Find where the given text appears and provide that cell's center as (x, y) coordinate. 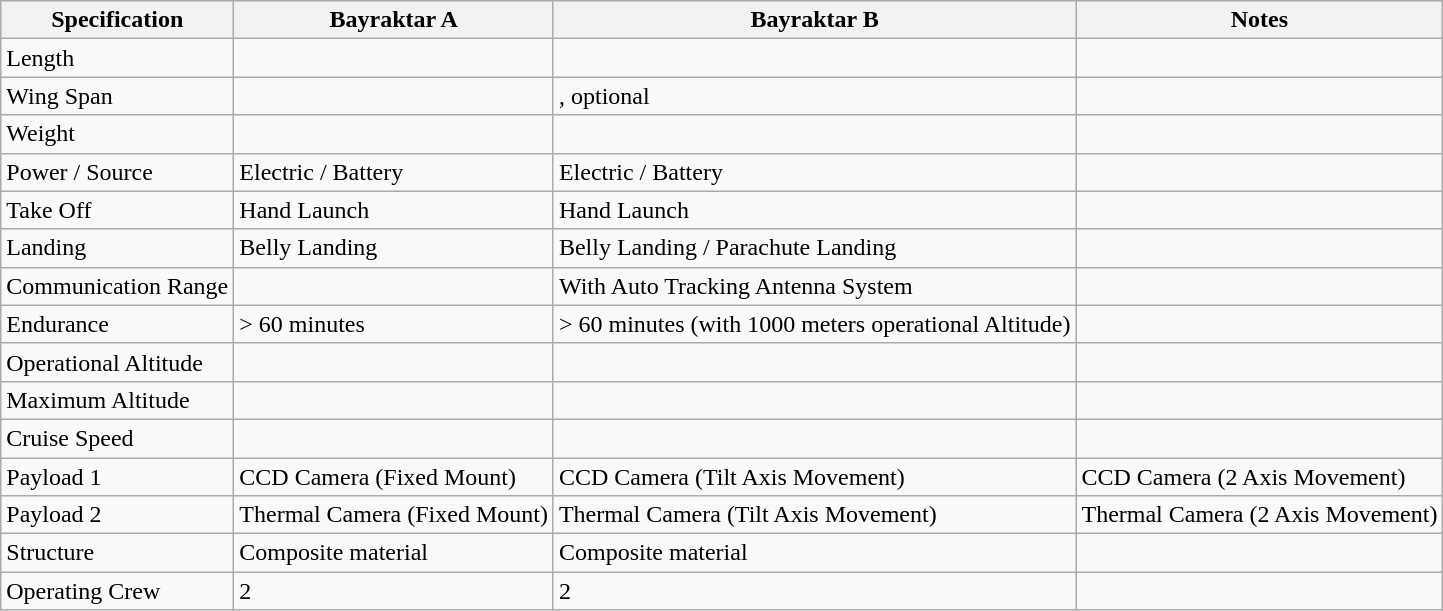
, optional (814, 96)
Wing Span (118, 96)
Specification (118, 20)
Notes (1260, 20)
CCD Camera (2 Axis Movement) (1260, 477)
> 60 minutes (with 1000 meters operational Altitude) (814, 324)
Belly Landing (394, 248)
Belly Landing / Parachute Landing (814, 248)
Thermal Camera (Tilt Axis Movement) (814, 515)
CCD Camera (Fixed Mount) (394, 477)
Bayraktar B (814, 20)
> 60 minutes (394, 324)
Landing (118, 248)
Bayraktar A (394, 20)
Operating Crew (118, 591)
Payload 1 (118, 477)
Endurance (118, 324)
Communication Range (118, 286)
Structure (118, 553)
Cruise Speed (118, 438)
Maximum Altitude (118, 400)
Length (118, 58)
Take Off (118, 210)
Operational Altitude (118, 362)
With Auto Tracking Antenna System (814, 286)
Payload 2 (118, 515)
Thermal Camera (Fixed Mount) (394, 515)
Weight (118, 134)
CCD Camera (Tilt Axis Movement) (814, 477)
Thermal Camera (2 Axis Movement) (1260, 515)
Power / Source (118, 172)
